Pinpoint the cell where the given text exists, returning its [x, y] midpoint coordinate. 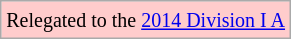
Relegated to the 2014 Division I A [146, 20]
